Pinpoint the cell where the given text exists, returning its [X, Y] midpoint coordinate. 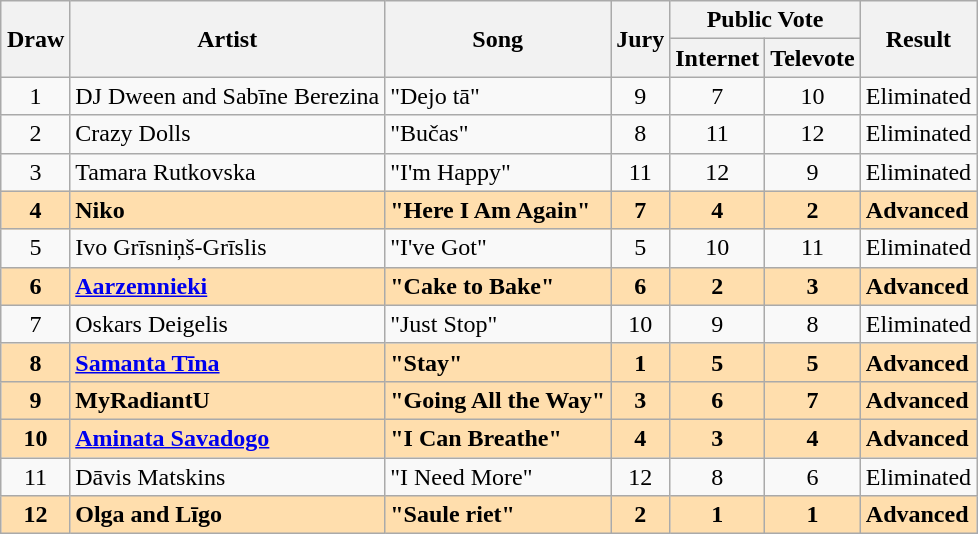
Internet [718, 58]
Samanta Tīna [228, 362]
"Here I Am Again" [498, 210]
"Dejo tā" [498, 96]
Song [498, 39]
Dāvis Matskins [228, 477]
"Just Stop" [498, 324]
Jury [640, 39]
"Cake to Bake" [498, 286]
Aarzemnieki [228, 286]
Olga and Līgo [228, 515]
Result [918, 39]
Artist [228, 39]
Oskars Deigelis [228, 324]
MyRadiantU [228, 400]
Televote [812, 58]
"Going All the Way" [498, 400]
"I'm Happy" [498, 172]
Crazy Dolls [228, 134]
"I Can Breathe" [498, 438]
Draw [35, 39]
Public Vote [766, 20]
"Saule riet" [498, 515]
Ivo Grīsniņš-Grīslis [228, 248]
"Stay" [498, 362]
"Bučas" [498, 134]
"I've Got" [498, 248]
"I Need More" [498, 477]
Aminata Savadogo [228, 438]
Niko [228, 210]
Tamara Rutkovska [228, 172]
DJ Dween and Sabīne Berezina [228, 96]
